Output the (x, y) coordinate of the center of the cell containing the given text.  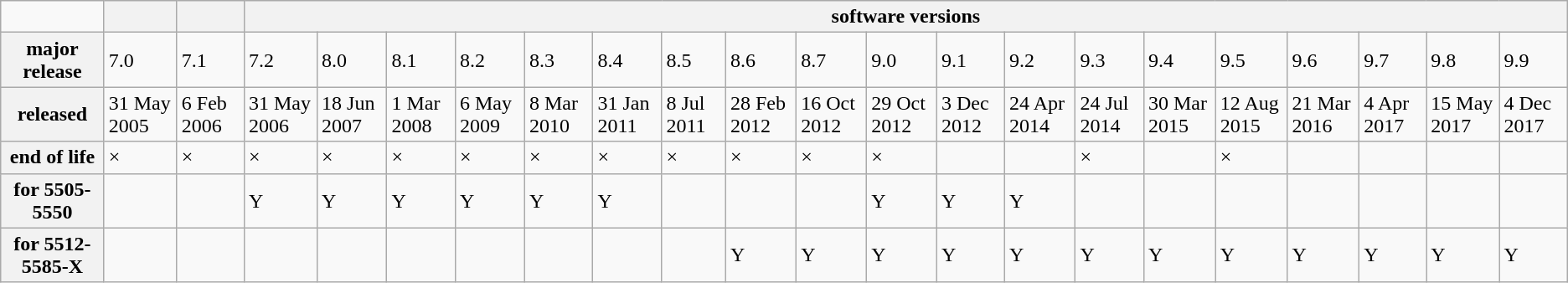
30 Mar 2015 (1179, 114)
9.5 (1251, 60)
8.1 (421, 60)
for 5505-5550 (52, 201)
21 Mar 2016 (1323, 114)
8.3 (559, 60)
end of life (52, 157)
4 Dec 2017 (1533, 114)
6 Feb 2006 (210, 114)
8.5 (694, 60)
8.7 (832, 60)
8 Jul 2011 (694, 114)
9.6 (1323, 60)
9.9 (1533, 60)
15 May 2017 (1462, 114)
18 Jun 2007 (352, 114)
9.0 (902, 60)
29 Oct 2012 (902, 114)
31 Jan 2011 (627, 114)
24 Jul 2014 (1110, 114)
major release (52, 60)
12 Aug 2015 (1251, 114)
for 5512-5585-X (52, 255)
8.2 (489, 60)
3 Dec 2012 (972, 114)
4 Apr 2017 (1393, 114)
24 Apr 2014 (1040, 114)
8.0 (352, 60)
7.0 (141, 60)
1 Mar 2008 (421, 114)
6 May 2009 (489, 114)
9.1 (972, 60)
9.3 (1110, 60)
8.4 (627, 60)
8.6 (761, 60)
9.8 (1462, 60)
28 Feb 2012 (761, 114)
16 Oct 2012 (832, 114)
7.1 (210, 60)
9.4 (1179, 60)
7.2 (280, 60)
software versions (905, 17)
released (52, 114)
9.2 (1040, 60)
31 May 2005 (141, 114)
9.7 (1393, 60)
8 Mar 2010 (559, 114)
31 May 2006 (280, 114)
